Pinpoint the cell where the given text exists, returning its (X, Y) midpoint coordinate. 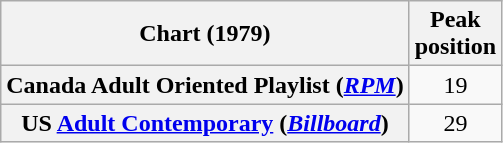
Chart (1979) (205, 34)
US Adult Contemporary (Billboard) (205, 123)
Canada Adult Oriented Playlist (RPM) (205, 85)
29 (455, 123)
19 (455, 85)
Peakposition (455, 34)
